Identify which cell holds the provided text, then report its (X, Y) central coordinate. 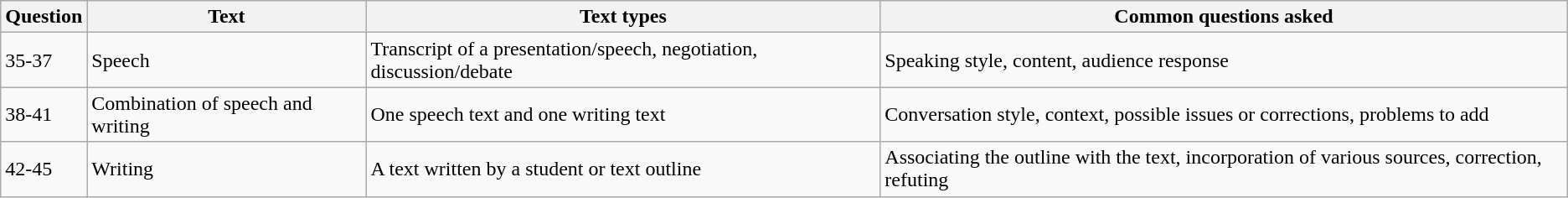
38-41 (44, 114)
Conversation style, context, possible issues or corrections, problems to add (1224, 114)
Speaking style, content, audience response (1224, 60)
Combination of speech and writing (226, 114)
Writing (226, 169)
Transcript of a presentation/speech, negotiation, discussion/debate (623, 60)
35-37 (44, 60)
Associating the outline with the text, incorporation of various sources, correction, refuting (1224, 169)
A text written by a student or text outline (623, 169)
Text types (623, 17)
Text (226, 17)
Speech (226, 60)
42-45 (44, 169)
Question (44, 17)
Common questions asked (1224, 17)
One speech text and one writing text (623, 114)
